Return (x, y) of the center of cell containing provided text 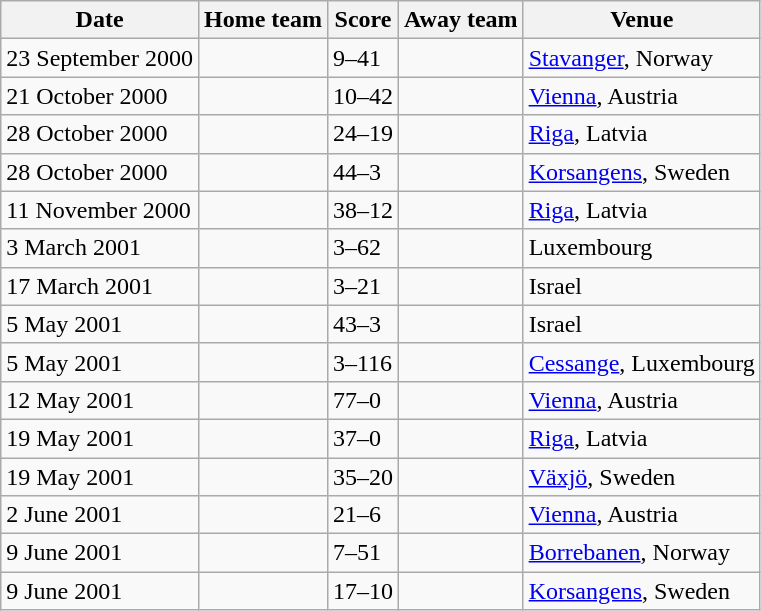
21–6 (362, 515)
Venue (642, 20)
9–41 (362, 58)
17 March 2001 (100, 286)
11 November 2000 (100, 210)
Date (100, 20)
10–42 (362, 96)
2 June 2001 (100, 515)
44–3 (362, 172)
3–21 (362, 286)
Away team (462, 20)
17–10 (362, 591)
Cessange, Luxembourg (642, 362)
23 September 2000 (100, 58)
Luxembourg (642, 248)
21 October 2000 (100, 96)
24–19 (362, 134)
Borrebanen, Norway (642, 553)
3–62 (362, 248)
77–0 (362, 400)
35–20 (362, 477)
Home team (262, 20)
3–116 (362, 362)
7–51 (362, 553)
37–0 (362, 438)
12 May 2001 (100, 400)
3 March 2001 (100, 248)
Score (362, 20)
Stavanger, Norway (642, 58)
43–3 (362, 324)
Växjö, Sweden (642, 477)
38–12 (362, 210)
